Determine the (x, y) coordinate at the center of the cell enclosing the given text.  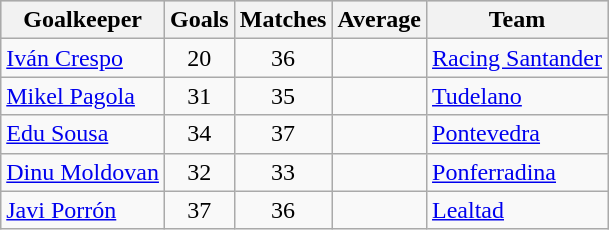
Goals (199, 20)
Edu Sousa (83, 134)
Dinu Moldovan (83, 172)
20 (199, 58)
Matches (283, 20)
Racing Santander (518, 58)
34 (199, 134)
31 (199, 96)
Team (518, 20)
Pontevedra (518, 134)
Goalkeeper (83, 20)
32 (199, 172)
Ponferradina (518, 172)
Javi Porrón (83, 210)
35 (283, 96)
33 (283, 172)
Mikel Pagola (83, 96)
Iván Crespo (83, 58)
Lealtad (518, 210)
Average (380, 20)
Tudelano (518, 96)
